Extract the [x, y] coordinate from the center of the cell holding the provided text.  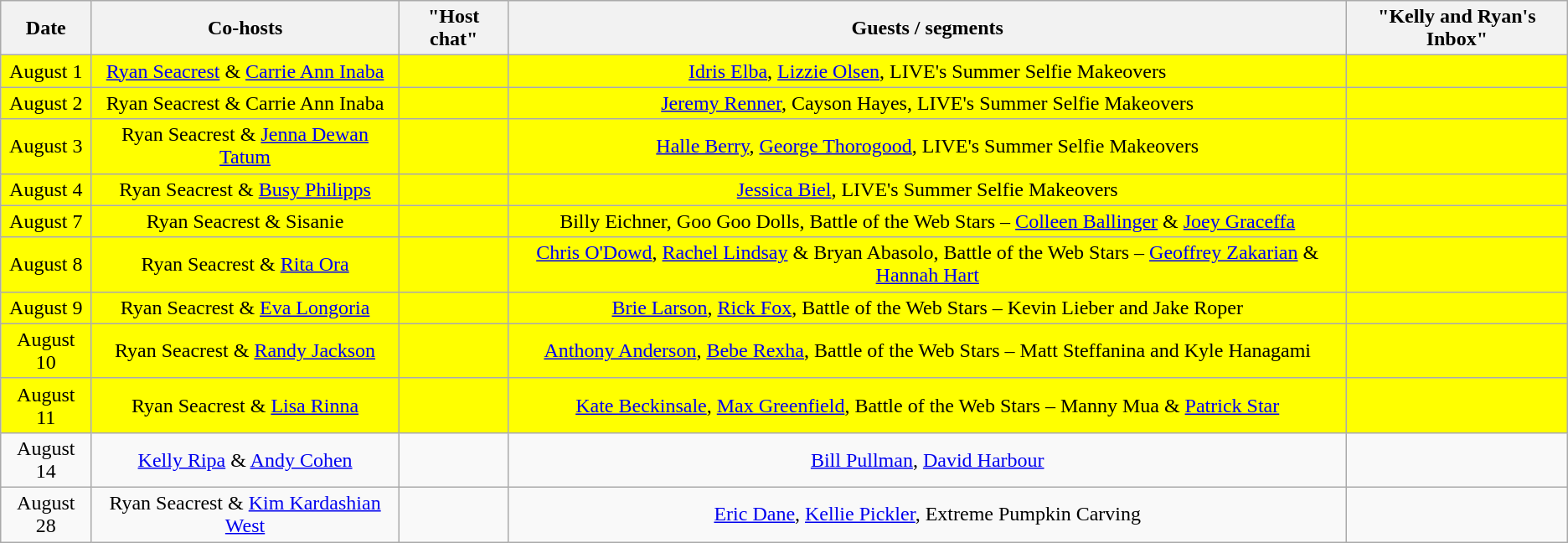
Halle Berry, George Thorogood, LIVE's Summer Selfie Makeovers [927, 146]
August 9 [46, 308]
Ryan Seacrest & Kim Kardashian West [245, 515]
Date [46, 28]
"Kelly and Ryan's Inbox" [1457, 28]
August 4 [46, 189]
August 3 [46, 146]
August 10 [46, 350]
August 8 [46, 265]
Chris O'Dowd, Rachel Lindsay & Bryan Abasolo, Battle of the Web Stars – Geoffrey Zakarian & Hannah Hart [927, 265]
"Host chat" [454, 28]
August 11 [46, 406]
Jessica Biel, LIVE's Summer Selfie Makeovers [927, 189]
Ryan Seacrest & Randy Jackson [245, 350]
August 2 [46, 103]
Kelly Ripa & Andy Cohen [245, 459]
Ryan Seacrest & Lisa Rinna [245, 406]
August 28 [46, 515]
Ryan Seacrest & Eva Longoria [245, 308]
Billy Eichner, Goo Goo Dolls, Battle of the Web Stars – Colleen Ballinger & Joey Graceffa [927, 221]
Kate Beckinsale, Max Greenfield, Battle of the Web Stars – Manny Mua & Patrick Star [927, 406]
Ryan Seacrest & Busy Philipps [245, 189]
August 7 [46, 221]
Bill Pullman, David Harbour [927, 459]
Ryan Seacrest & Jenna Dewan Tatum [245, 146]
August 1 [46, 71]
Eric Dane, Kellie Pickler, Extreme Pumpkin Carving [927, 515]
Brie Larson, Rick Fox, Battle of the Web Stars – Kevin Lieber and Jake Roper [927, 308]
Co-hosts [245, 28]
Ryan Seacrest & Rita Ora [245, 265]
Idris Elba, Lizzie Olsen, LIVE's Summer Selfie Makeovers [927, 71]
Jeremy Renner, Cayson Hayes, LIVE's Summer Selfie Makeovers [927, 103]
Anthony Anderson, Bebe Rexha, Battle of the Web Stars – Matt Steffanina and Kyle Hanagami [927, 350]
Guests / segments [927, 28]
Ryan Seacrest & Sisanie [245, 221]
August 14 [46, 459]
